Locate the cell with the specified text and output its (X, Y) center coordinate. 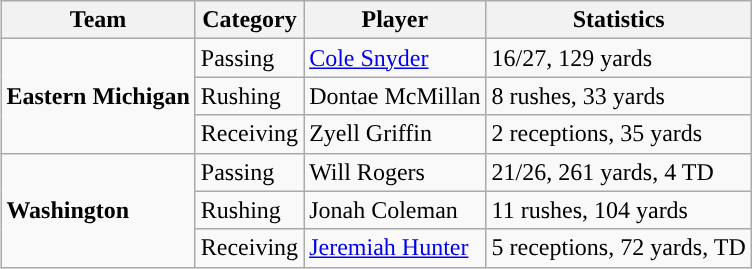
Category (249, 20)
2 receptions, 35 yards (618, 134)
Washington (98, 210)
8 rushes, 33 yards (618, 96)
11 rushes, 104 yards (618, 210)
21/26, 261 yards, 4 TD (618, 172)
16/27, 129 yards (618, 58)
Jonah Coleman (395, 210)
Will Rogers (395, 172)
Statistics (618, 20)
Jeremiah Hunter (395, 248)
Team (98, 20)
Zyell Griffin (395, 134)
Eastern Michigan (98, 96)
Cole Snyder (395, 58)
Dontae McMillan (395, 96)
5 receptions, 72 yards, TD (618, 248)
Player (395, 20)
